Return [x, y] of the center of cell containing provided text 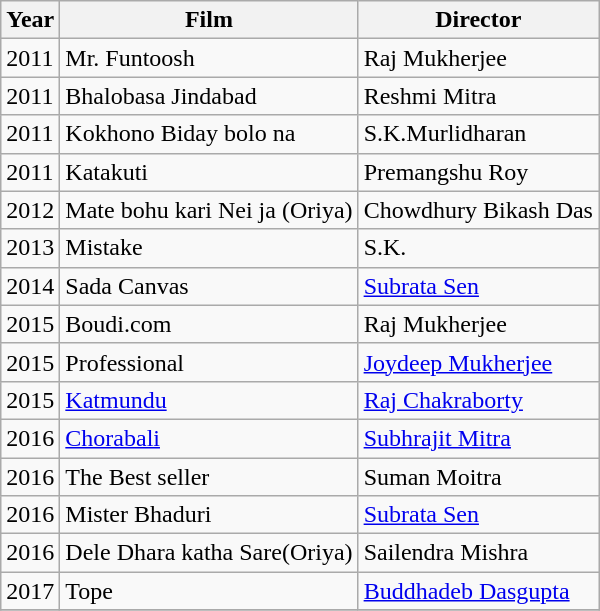
Joydeep Mukherjee [478, 362]
Mistake [209, 248]
Film [209, 20]
Bhalobasa Jindabad [209, 96]
Subhrajit Mitra [478, 438]
Mr. Funtoosh [209, 58]
Dele Dhara katha Sare(Oriya) [209, 553]
Kokhono Biday bolo na [209, 134]
Sailendra Mishra [478, 553]
Katakuti [209, 172]
Katmundu [209, 400]
Chowdhury Bikash Das [478, 210]
2017 [30, 591]
Sada Canvas [209, 286]
Buddhadeb Dasgupta [478, 591]
Mister Bhaduri [209, 515]
Director [478, 20]
Premangshu Roy [478, 172]
Raj Chakraborty [478, 400]
Reshmi Mitra [478, 96]
Chorabali [209, 438]
Boudi.com [209, 324]
Mate bohu kari Nei ja (Oriya) [209, 210]
2013 [30, 248]
Tope [209, 591]
Professional [209, 362]
Year [30, 20]
2012 [30, 210]
2014 [30, 286]
S.K. [478, 248]
S.K.Murlidharan [478, 134]
Suman Moitra [478, 477]
The Best seller [209, 477]
